From the cell containing the given text, extract its center point as [X, Y] coordinate. 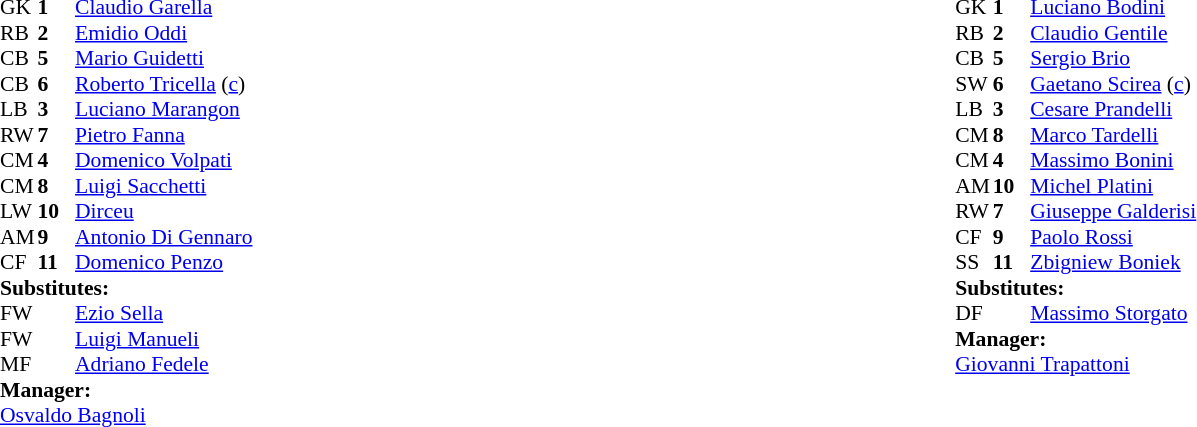
Mario Guidetti [164, 59]
MF [19, 365]
Massimo Storgato [1113, 313]
Paolo Rossi [1113, 237]
Michel Platini [1113, 186]
Massimo Bonini [1113, 161]
DF [974, 313]
Antonio Di Gennaro [164, 237]
Zbigniew Boniek [1113, 263]
Luigi Sacchetti [164, 186]
Domenico Penzo [164, 263]
SW [974, 84]
Gaetano Scirea (c) [1113, 84]
Marco Tardelli [1113, 135]
Pietro Fanna [164, 135]
Roberto Tricella (c) [164, 84]
Luciano Marangon [164, 109]
SS [974, 263]
Adriano Fedele [164, 365]
Dirceu [164, 211]
Sergio Brio [1113, 59]
Claudio Gentile [1113, 33]
Giuseppe Galderisi [1113, 211]
Emidio Oddi [164, 33]
LW [19, 211]
Domenico Volpati [164, 161]
Luigi Manueli [164, 339]
Giovanni Trapattoni [1076, 365]
Ezio Sella [164, 313]
Cesare Prandelli [1113, 109]
